Provide the [x, y] coordinate of the cell's center where the given text is located.  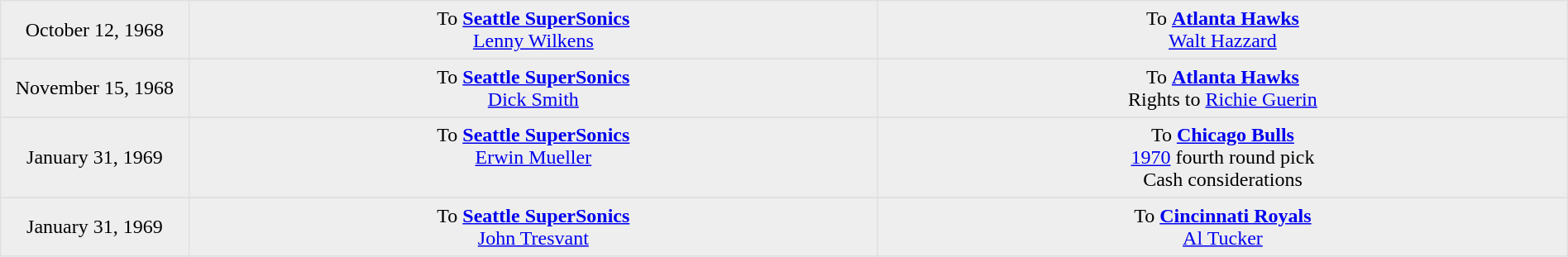
To Cincinnati RoyalsAl Tucker [1223, 226]
To Seattle SuperSonicsJohn Tresvant [533, 226]
To Atlanta HawksWalt Hazzard [1223, 30]
October 12, 1968 [94, 30]
To Seattle SuperSonicsErwin Mueller [533, 158]
November 15, 1968 [94, 88]
To Seattle SuperSonicsDick Smith [533, 88]
To Atlanta HawksRights to Richie Guerin [1223, 88]
To Seattle SuperSonicsLenny Wilkens [533, 30]
To Chicago Bulls1970 fourth round pickCash considerations [1223, 158]
